Identify which cell holds the provided text, then report its [x, y] central coordinate. 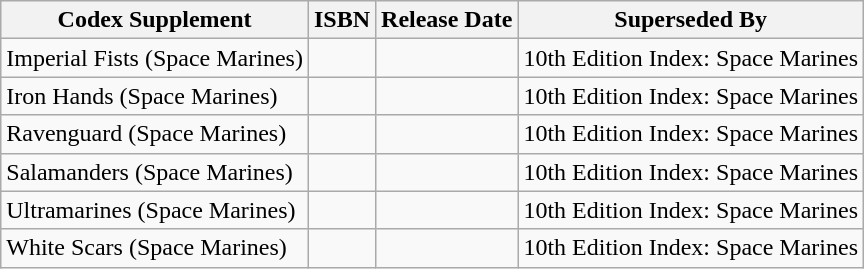
Codex Supplement [155, 20]
Ravenguard (Space Marines) [155, 134]
Salamanders (Space Marines) [155, 172]
White Scars (Space Marines) [155, 248]
Superseded By [691, 20]
Iron Hands (Space Marines) [155, 96]
ISBN [342, 20]
Imperial Fists (Space Marines) [155, 58]
Ultramarines (Space Marines) [155, 210]
Release Date [447, 20]
